Determine the [x, y] coordinate at the center of the cell enclosing the given text.  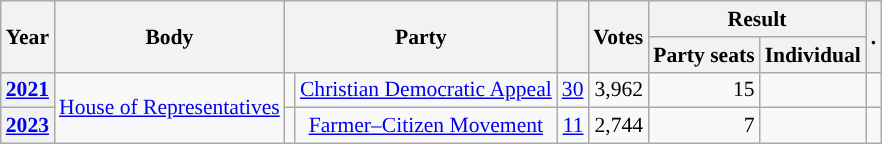
11 [573, 126]
Year [28, 36]
Result [757, 19]
Christian Democratic Appeal [426, 90]
7 [704, 126]
30 [573, 90]
3,962 [618, 90]
Farmer–Citizen Movement [426, 126]
Body [170, 36]
2,744 [618, 126]
2023 [28, 126]
Votes [618, 36]
15 [704, 90]
Party seats [704, 55]
Party [421, 36]
Individual [813, 55]
House of Representatives [170, 108]
. [874, 36]
2021 [28, 90]
